For the text-containing cell, return its midpoint in (x, y) coordinate format. 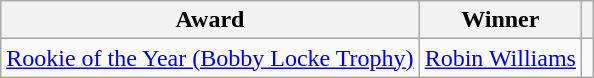
Robin Williams (500, 58)
Rookie of the Year (Bobby Locke Trophy) (210, 58)
Winner (500, 20)
Award (210, 20)
